Return [x, y] of the center of cell containing provided text 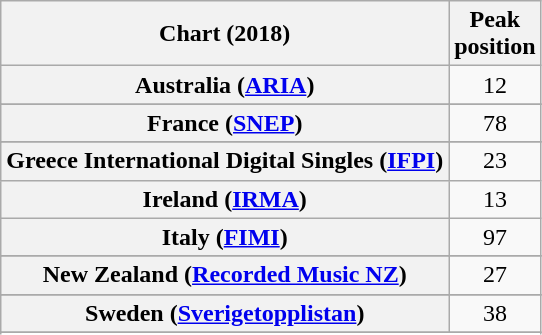
12 [495, 85]
New Zealand (Recorded Music NZ) [225, 275]
23 [495, 161]
38 [495, 313]
Greece International Digital Singles (IFPI) [225, 161]
Ireland (IRMA) [225, 199]
France (SNEP) [225, 123]
Peak position [495, 34]
78 [495, 123]
Australia (ARIA) [225, 85]
Italy (FIMI) [225, 237]
13 [495, 199]
Sweden (Sverigetopplistan) [225, 313]
Chart (2018) [225, 34]
27 [495, 275]
97 [495, 237]
